Identify which cell holds the provided text, then report its [X, Y] central coordinate. 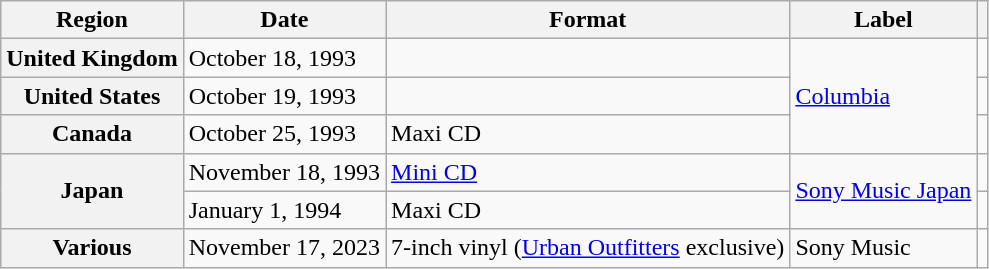
Date [284, 20]
November 18, 1993 [284, 172]
Label [884, 20]
Sony Music Japan [884, 191]
Mini CD [588, 172]
7-inch vinyl (Urban Outfitters exclusive) [588, 248]
January 1, 1994 [284, 210]
Region [92, 20]
October 18, 1993 [284, 58]
Sony Music [884, 248]
Canada [92, 134]
October 19, 1993 [284, 96]
October 25, 1993 [284, 134]
Columbia [884, 96]
Japan [92, 191]
Format [588, 20]
United States [92, 96]
Various [92, 248]
United Kingdom [92, 58]
November 17, 2023 [284, 248]
